Return the (X, Y) coordinate for the center point of the cell that contains the specified text.  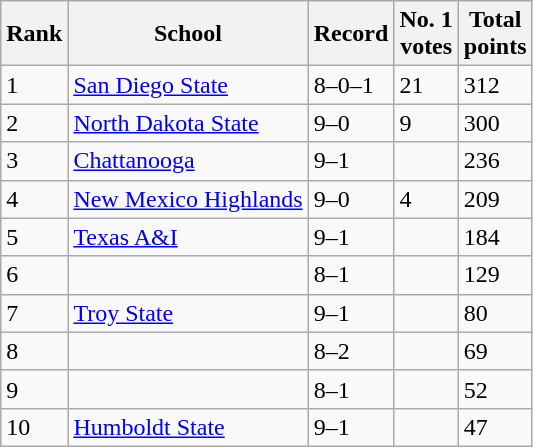
1 (34, 85)
236 (495, 161)
69 (495, 351)
209 (495, 199)
8 (34, 351)
80 (495, 313)
8–0–1 (351, 85)
10 (34, 427)
47 (495, 427)
312 (495, 85)
2 (34, 123)
52 (495, 389)
Totalpoints (495, 34)
7 (34, 313)
129 (495, 275)
21 (426, 85)
6 (34, 275)
Humboldt State (188, 427)
School (188, 34)
No. 1votes (426, 34)
Texas A&I (188, 237)
North Dakota State (188, 123)
300 (495, 123)
8–2 (351, 351)
Record (351, 34)
San Diego State (188, 85)
New Mexico Highlands (188, 199)
3 (34, 161)
Chattanooga (188, 161)
Troy State (188, 313)
184 (495, 237)
Rank (34, 34)
5 (34, 237)
